Pinpoint the cell where the given text exists, returning its (X, Y) midpoint coordinate. 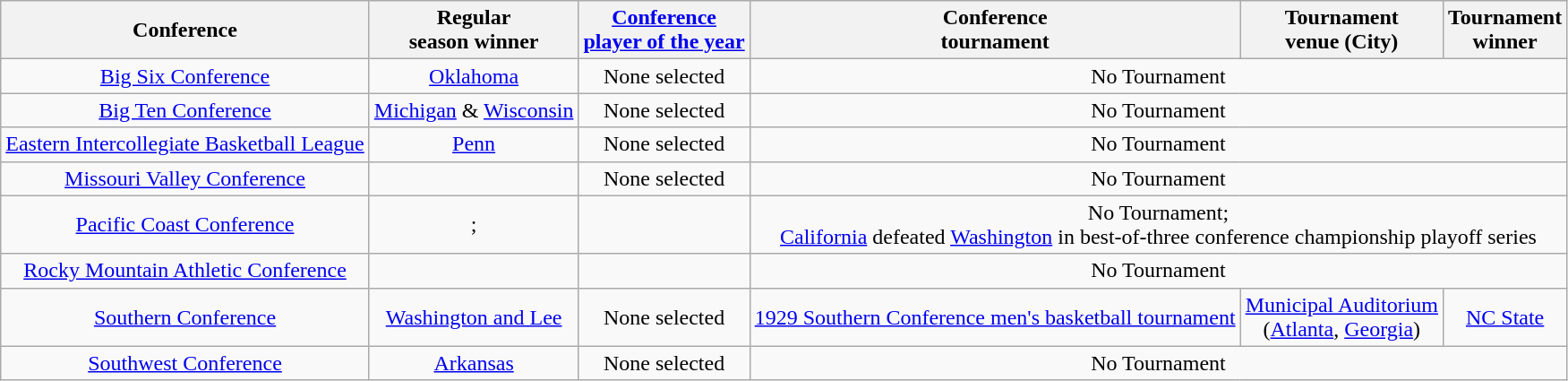
Oklahoma (474, 76)
1929 Southern Conference men's basketball tournament (995, 317)
Tournament venue (City) (1341, 30)
Southwest Conference (185, 363)
Rocky Mountain Athletic Conference (185, 271)
Washington and Lee (474, 317)
Penn (474, 144)
Municipal Auditorium(Atlanta, Georgia) (1341, 317)
Big Ten Conference (185, 110)
Tournament winner (1504, 30)
Regular season winner (474, 30)
Big Six Conference (185, 76)
No Tournament;California defeated Washington in best-of-three conference championship playoff series (1159, 224)
; (474, 224)
Conference player of the year (664, 30)
Arkansas (474, 363)
Pacific Coast Conference (185, 224)
Conference (185, 30)
NC State (1504, 317)
Eastern Intercollegiate Basketball League (185, 144)
Southern Conference (185, 317)
Michigan & Wisconsin (474, 110)
Conference tournament (995, 30)
Missouri Valley Conference (185, 178)
